Output the (X, Y) coordinate of the center of the cell containing the given text.  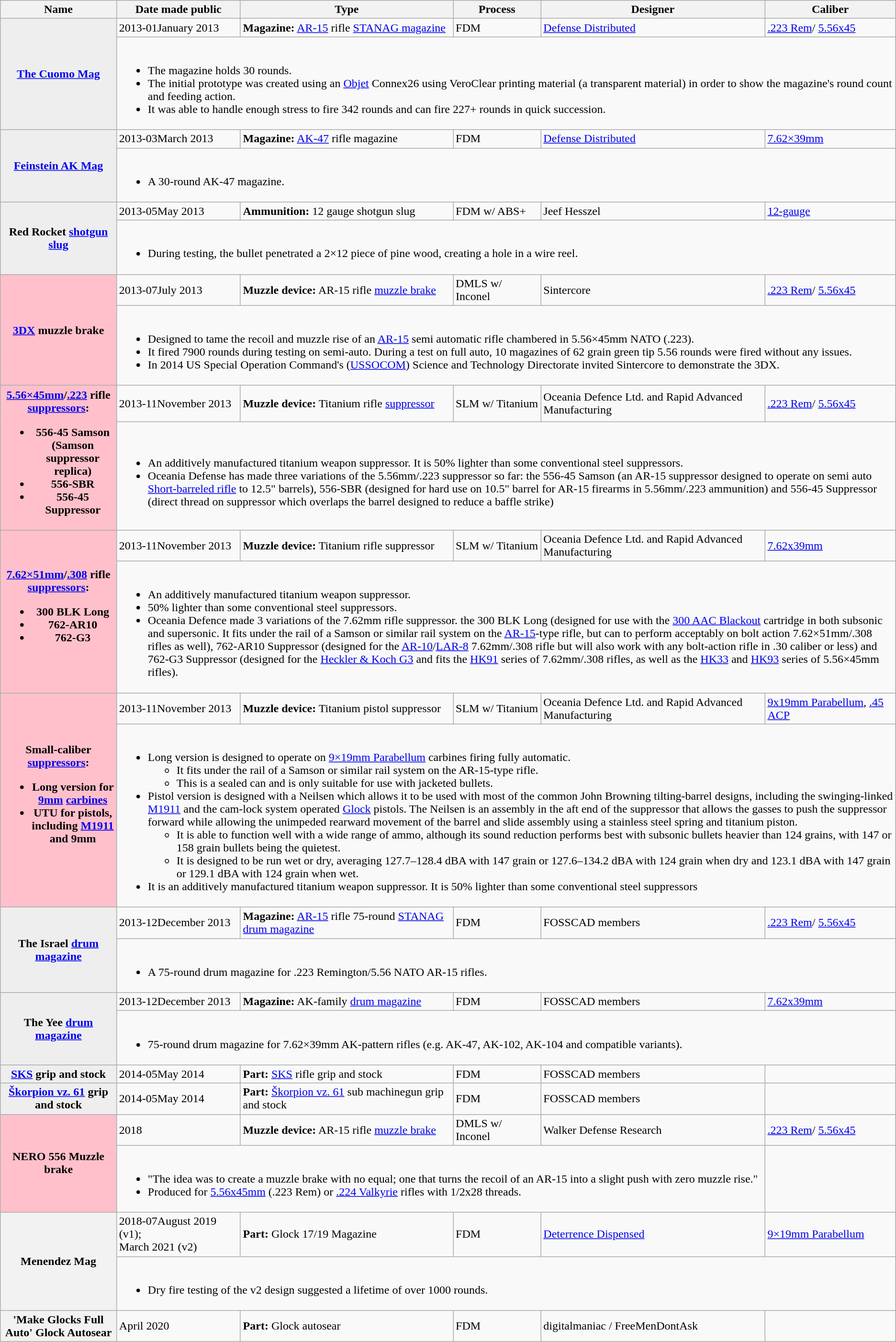
Muzzle device: Titanium pistol suppressor (347, 708)
Dry fire testing of the v2 design suggested a lifetime of over 1000 rounds. (506, 1284)
The Yee drum magazine (58, 1029)
2013-05May 2013 (178, 211)
A 75-round drum magazine for .223 Remington/5.56 NATO AR-15 rifles. (506, 966)
Red Rocket shotgun slug (58, 238)
Part: Škorpion vz. 61 sub machinegun grip and stock (347, 1099)
'Make Glocks Full Auto' Glock Autosear (58, 1326)
Sintercore (653, 290)
SKS grip and stock (58, 1074)
Magazine: AK-47 rifle magazine (347, 139)
Ammunition: 12 gauge shotgun slug (347, 211)
Type (347, 10)
Menendez Mag (58, 1262)
Name (58, 10)
2013-03March 2013 (178, 139)
Small-caliber suppressors:Long version for 9mm carbinesUTU for pistols, including M1911 and 9mm (58, 800)
2013-01January 2013 (178, 28)
3DX muzzle brake (58, 330)
Deterrence Dispensed (653, 1234)
Magazine: AR-15 rifle 75-round STANAG drum magazine (347, 923)
A 30-round AK-47 magazine. (506, 175)
2018 (178, 1130)
Designer (653, 10)
The Cuomo Mag (58, 74)
75-round drum magazine for 7.62×39mm AK-pattern rifles (e.g. AK-47, AK-102, AK-104 and compatible variants). (506, 1038)
During testing, the bullet penetrated a 2×12 piece of pine wood, creating a hole in a wire reel. (506, 247)
Walker Defense Research (653, 1130)
5.56×45mm/.223 rifle suppressors:556-45 Samson (Samson suppressor replica)556-SBR556-45 Suppressor (58, 458)
April 2020 (178, 1326)
Magazine: AR-15 rifle STANAG magazine (347, 28)
Škorpion vz. 61 grip and stock (58, 1099)
2018-07August 2019 (v1);March 2021 (v2) (178, 1234)
12-gauge (830, 211)
Part: Glock autosear (347, 1326)
Magazine: AK-family drum magazine (347, 1002)
FDM w/ ABS+ (497, 211)
digitalmaniac / FreeMenDontAsk (653, 1326)
Process (497, 10)
Part: Glock 17/19 Magazine (347, 1234)
Date made public (178, 10)
7.62×39mm (830, 139)
Feinstein AK Mag (58, 166)
Jeef Hesszel (653, 211)
NERO 556 Muzzle brake (58, 1163)
The Israel drum magazine (58, 950)
9x19mm Parabellum, .45 ACP (830, 708)
Part: SKS rifle grip and stock (347, 1074)
Caliber (830, 10)
2013-07July 2013 (178, 290)
9×19mm Parabellum (830, 1234)
7.62×51mm/.308 rifle suppressors:300 BLK Long762-AR10762-G3 (58, 611)
